Detect which cell encompasses the target text, then output its [x, y] center coordinate. 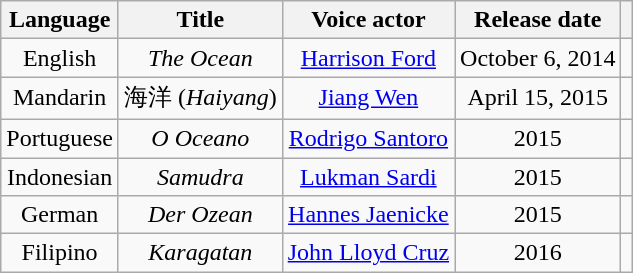
Lukman Sardi [368, 177]
English [60, 58]
Karagatan [200, 253]
Der Ozean [200, 215]
Release date [538, 20]
Portuguese [60, 138]
Hannes Jaenicke [368, 215]
John Lloyd Cruz [368, 253]
Rodrigo Santoro [368, 138]
Language [60, 20]
O Oceano [200, 138]
Samudra [200, 177]
October 6, 2014 [538, 58]
2016 [538, 253]
Filipino [60, 253]
German [60, 215]
Mandarin [60, 98]
Title [200, 20]
The Ocean [200, 58]
Indonesian [60, 177]
April 15, 2015 [538, 98]
Voice actor [368, 20]
海洋 (Haiyang) [200, 98]
Jiang Wen [368, 98]
Harrison Ford [368, 58]
